Detect which cell encompasses the target text, then output its [x, y] center coordinate. 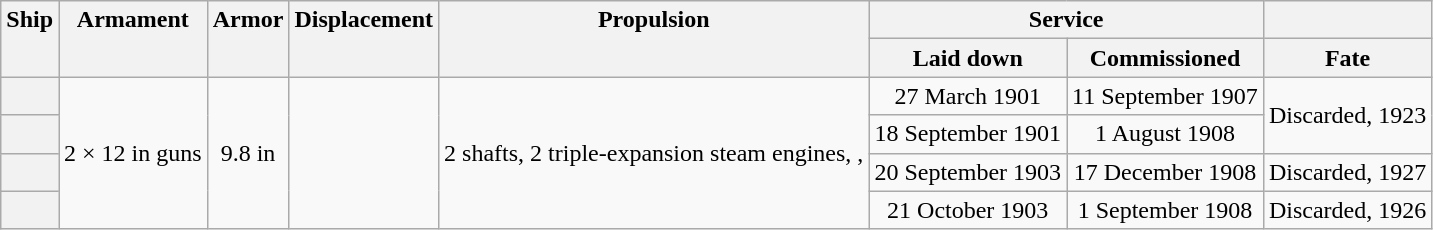
20 September 1903 [968, 172]
1 September 1908 [1166, 210]
Propulsion [654, 39]
9.8 in [248, 153]
2 × 12 in guns [134, 153]
11 September 1907 [1166, 96]
17 December 1908 [1166, 172]
18 September 1901 [968, 134]
Laid down [968, 58]
Ship [30, 39]
Armament [134, 39]
21 October 1903 [968, 210]
1 August 1908 [1166, 134]
Commissioned [1166, 58]
Service [1066, 20]
27 March 1901 [968, 96]
2 shafts, 2 triple-expansion steam engines, , [654, 153]
Armor [248, 39]
Discarded, 1926 [1347, 210]
Discarded, 1923 [1347, 115]
Discarded, 1927 [1347, 172]
Fate [1347, 58]
Displacement [364, 39]
